Search for the cell housing the specified text and yield its [x, y] center coordinate. 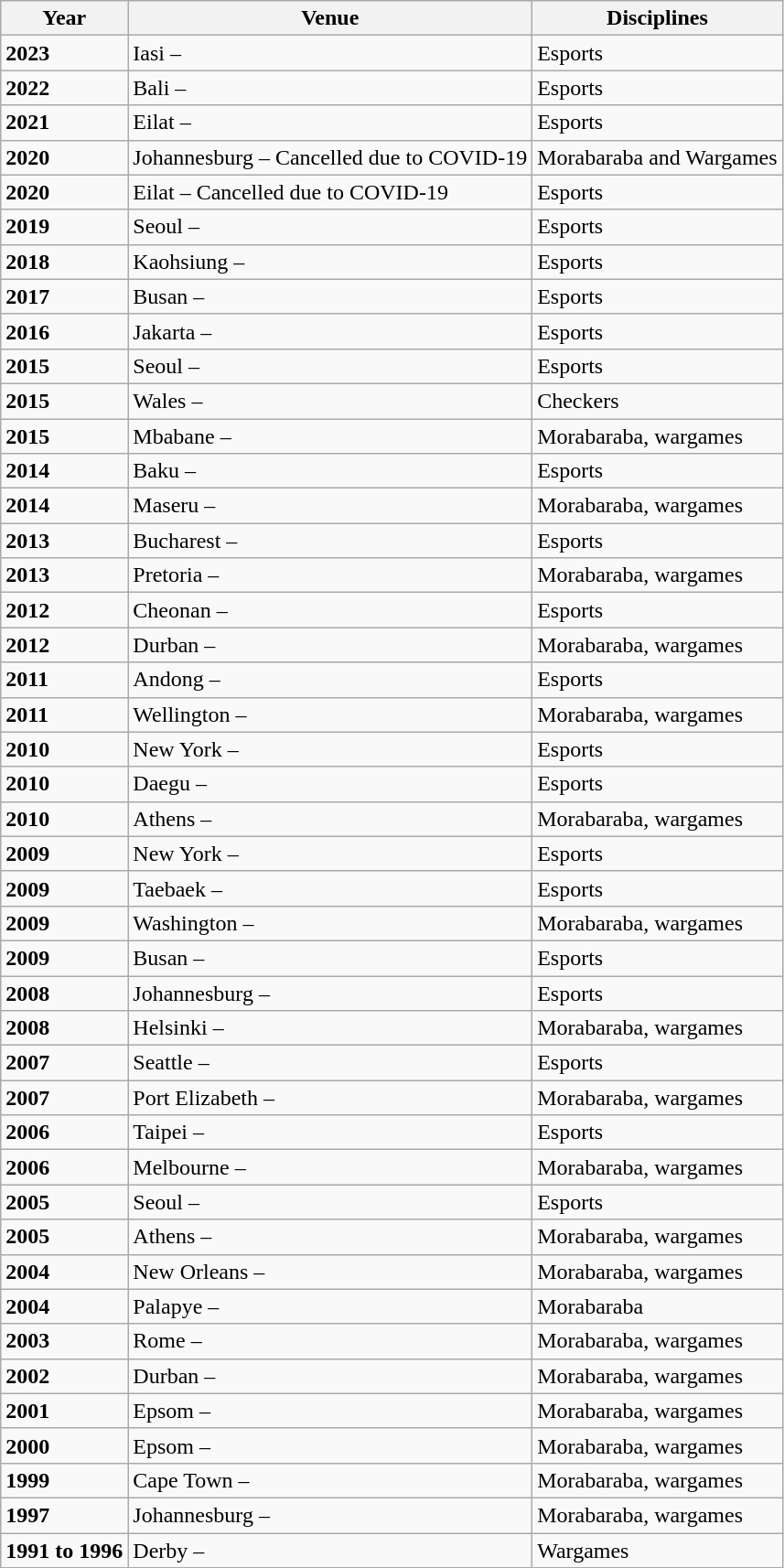
New Orleans – [330, 1272]
Bucharest – [330, 541]
Maseru – [330, 506]
Rome – [330, 1341]
2021 [64, 123]
2022 [64, 88]
Checkers [657, 401]
Cape Town – [330, 1480]
Pretoria – [330, 575]
Seattle – [330, 1063]
Morabaraba and Wargames [657, 157]
Taipei – [330, 1133]
2000 [64, 1445]
Taebaek – [330, 888]
Bali – [330, 88]
2003 [64, 1341]
2001 [64, 1411]
Venue [330, 18]
Wales – [330, 401]
Wargames [657, 1551]
2017 [64, 296]
Eilat – Cancelled due to COVID-19 [330, 192]
1991 to 1996 [64, 1551]
Derby – [330, 1551]
Year [64, 18]
Wellington – [330, 714]
2019 [64, 227]
Eilat – [330, 123]
2016 [64, 331]
Washington – [330, 923]
Cheonan – [330, 610]
2018 [64, 262]
Mbabane – [330, 436]
1997 [64, 1515]
Palapye – [330, 1306]
1999 [64, 1480]
2002 [64, 1376]
Baku – [330, 471]
Disciplines [657, 18]
Andong – [330, 680]
Kaohsiung – [330, 262]
Port Elizabeth – [330, 1098]
Daegu – [330, 784]
Iasi – [330, 53]
Jakarta – [330, 331]
Johannesburg – Cancelled due to COVID-19 [330, 157]
2023 [64, 53]
Helsinki – [330, 1028]
Melbourne – [330, 1167]
Morabaraba [657, 1306]
